Scan for the cell matching the given text and deliver its [x, y] coordinate at center. 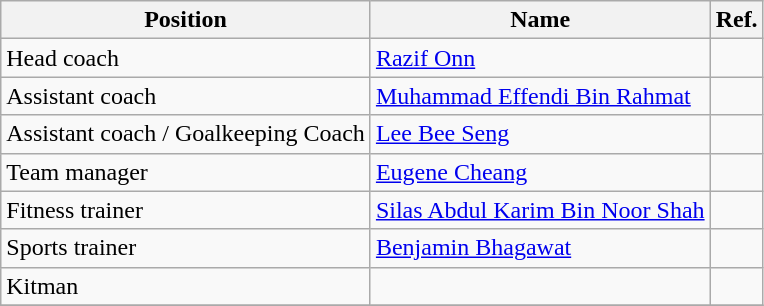
Muhammad Effendi Bin Rahmat [540, 96]
Head coach [186, 58]
Ref. [736, 20]
Benjamin Bhagawat [540, 248]
Razif Onn [540, 58]
Assistant coach [186, 96]
Name [540, 20]
Sports trainer [186, 248]
Fitness trainer [186, 210]
Team manager [186, 172]
Lee Bee Seng [540, 134]
Position [186, 20]
Kitman [186, 286]
Assistant coach / Goalkeeping Coach [186, 134]
Silas Abdul Karim Bin Noor Shah [540, 210]
Eugene Cheang [540, 172]
